Extract the (x, y) coordinate from the center of the cell holding the provided text.  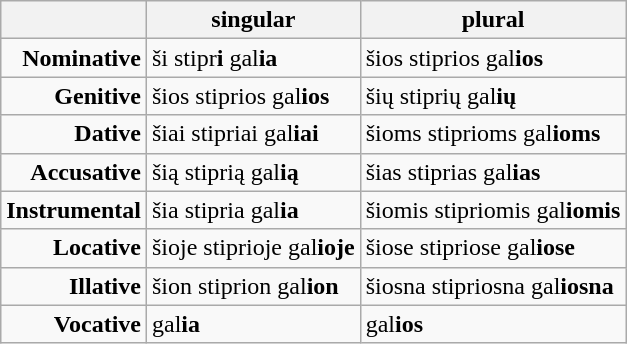
šią stiprią galią (253, 172)
galios (493, 324)
singular (253, 20)
šiosna stipriosna galiosna (493, 286)
Locative (74, 248)
Illative (74, 286)
Genitive (74, 96)
Accusative (74, 172)
šias stiprias galias (493, 172)
šion stiprion galion (253, 286)
galia (253, 324)
šioms stiprioms galioms (493, 134)
šiai stipriai galiai (253, 134)
Vocative (74, 324)
Instrumental (74, 210)
ši stipri galia (253, 58)
Dative (74, 134)
plural (493, 20)
šiomis stipriomis galiomis (493, 210)
Nominative (74, 58)
šiose stipriose galiose (493, 248)
šių stiprių galių (493, 96)
šioje stiprioje galioje (253, 248)
šia stipria galia (253, 210)
